Scan for the cell matching the given text and deliver its [X, Y] coordinate at center. 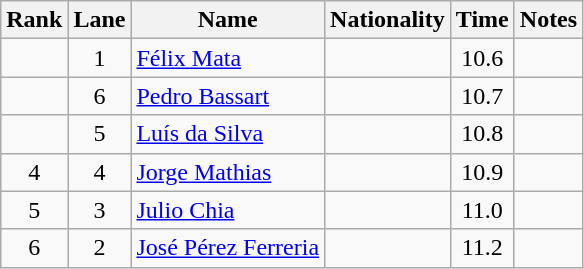
10.6 [482, 58]
Félix Mata [228, 58]
Jorge Mathias [228, 172]
José Pérez Ferreria [228, 248]
Julio Chia [228, 210]
3 [100, 210]
10.8 [482, 134]
1 [100, 58]
10.9 [482, 172]
11.2 [482, 248]
Time [482, 20]
Lane [100, 20]
Name [228, 20]
Luís da Silva [228, 134]
Rank [34, 20]
Pedro Bassart [228, 96]
2 [100, 248]
11.0 [482, 210]
Notes [548, 20]
Nationality [388, 20]
10.7 [482, 96]
